Determine the [X, Y] coordinate at the center of the cell enclosing the given text.  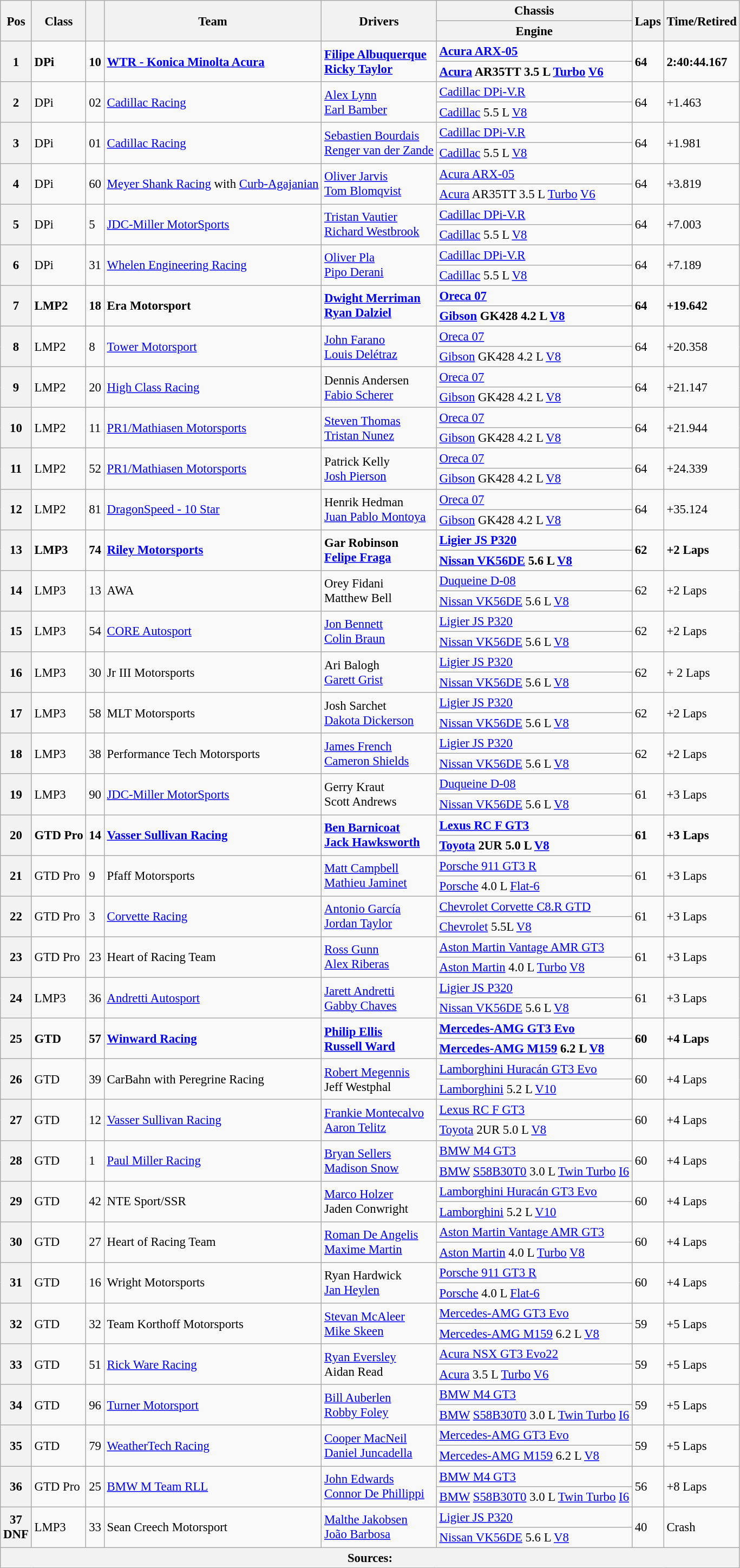
CarBahn with Peregrine Racing [213, 1080]
WTR - Konica Minolta Acura [213, 62]
+7.003 [702, 224]
Tristan Vautier Richard Westbrook [379, 224]
Chassis [534, 11]
+21.147 [702, 388]
+20.358 [702, 347]
NTE Sport/SSR [213, 1201]
29 [16, 1201]
James French Cameron Shields [379, 754]
Josh Sarchet Dakota Dickerson [379, 713]
John Edwards Connor De Phillippi [379, 1487]
Cooper MacNeil Daniel Juncadella [379, 1446]
Ryan Eversley Aidan Read [379, 1364]
CORE Autosport [213, 631]
Performance Tech Motorsports [213, 754]
Gerry Kraut Scott Andrews [379, 795]
DragonSpeed - 10 Star [213, 509]
Ari Balogh Garett Grist [379, 672]
Filipe Albuquerque Ricky Taylor [379, 62]
+1.981 [702, 143]
+24.339 [702, 469]
51 [95, 1364]
Turner Motorsport [213, 1404]
+ 2 Laps [702, 672]
Winward Racing [213, 1038]
Frankie Montecalvo Aaron Telitz [379, 1120]
Meyer Shank Racing with Curb-Agajanian [213, 184]
01 [95, 143]
37DNF [16, 1527]
52 [95, 469]
Paul Miller Racing [213, 1161]
7 [16, 305]
54 [95, 631]
Team Korthoff Motorsports [213, 1323]
MLT Motorsports [213, 713]
Matt Campbell Mathieu Jaminet [379, 876]
2:40:44.167 [702, 62]
Drivers [379, 21]
Chevrolet 5.5L V8 [534, 927]
26 [16, 1080]
17 [16, 713]
Oliver Jarvis Tom Blomqvist [379, 184]
39 [95, 1080]
Patrick Kelly Josh Pierson [379, 469]
Steven Thomas Tristan Nunez [379, 428]
Laps [647, 21]
Sean Creech Motorsport [213, 1527]
22 [16, 916]
+8 Laps [702, 1487]
+19.642 [702, 305]
Whelen Engineering Racing [213, 265]
2 [16, 102]
Gar Robinson Felipe Fraga [379, 550]
John Farano Louis Delétraz [379, 347]
74 [95, 550]
57 [95, 1038]
Dwight Merriman Ryan Dalziel [379, 305]
4 [16, 184]
Malthe Jakobsen João Barbosa [379, 1527]
24 [16, 997]
Crash [702, 1527]
Team [213, 21]
Corvette Racing [213, 916]
Chevrolet Corvette C8.R GTD [534, 906]
40 [647, 1527]
58 [95, 713]
+21.944 [702, 428]
81 [95, 509]
35 [16, 1446]
+3.819 [702, 184]
Era Motorsport [213, 305]
21 [16, 876]
Acura 3.5 L Turbo V6 [534, 1375]
38 [95, 754]
Orey Fidani Matthew Bell [379, 591]
Jarett Andretti Gabby Chaves [379, 997]
19 [16, 795]
Jr III Motorsports [213, 672]
Roman De Angelis Maxime Martin [379, 1242]
Acura NSX GT3 Evo22 [534, 1354]
Sebastien Bourdais Renger van der Zande [379, 143]
Alex Lynn Earl Bamber [379, 102]
Riley Motorsports [213, 550]
Pos [16, 21]
Ross Gunn Alex Riberas [379, 957]
Marco Holzer Jaden Conwright [379, 1201]
Stevan McAleer Mike Skeen [379, 1323]
Tower Motorsport [213, 347]
Class [58, 21]
Henrik Hedman Juan Pablo Montoya [379, 509]
79 [95, 1446]
28 [16, 1161]
15 [16, 631]
Wright Motorsports [213, 1283]
Robert Megennis Jeff Westphal [379, 1080]
Antonio García Jordan Taylor [379, 916]
96 [95, 1404]
56 [647, 1487]
High Class Racing [213, 388]
Bill Auberlen Robby Foley [379, 1404]
Dennis Andersen Fabio Scherer [379, 388]
Ben Barnicoat Jack Hawksworth [379, 835]
Time/Retired [702, 21]
Philip Ellis Russell Ward [379, 1038]
Ryan Hardwick Jan Heylen [379, 1283]
+1.463 [702, 102]
BMW M Team RLL [213, 1487]
02 [95, 102]
Andretti Autosport [213, 997]
42 [95, 1201]
Bryan Sellers Madison Snow [379, 1161]
Rick Ware Racing [213, 1364]
Pfaff Motorsports [213, 876]
6 [16, 265]
+35.124 [702, 509]
Oliver Pla Pipo Derani [379, 265]
AWA [213, 591]
90 [95, 795]
WeatherTech Racing [213, 1446]
34 [16, 1404]
+7.189 [702, 265]
Sources: [370, 1558]
Jon Bennett Colin Braun [379, 631]
Engine [534, 31]
